Find where the given text appears and provide that cell's center as (x, y) coordinate. 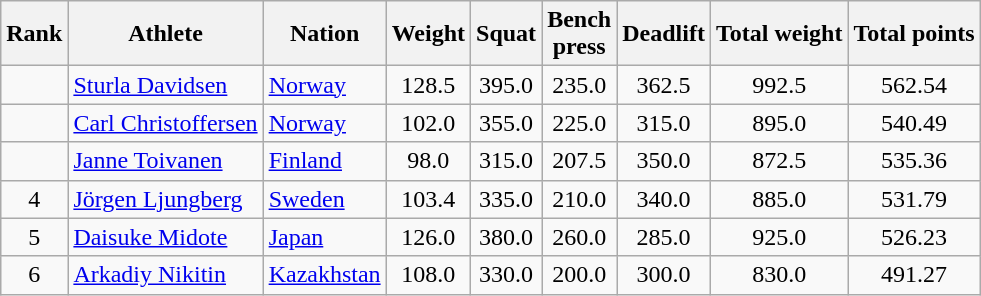
362.5 (664, 85)
Nation (324, 34)
Sturla Davidsen (166, 85)
540.49 (914, 123)
340.0 (664, 199)
200.0 (580, 275)
260.0 (580, 237)
4 (34, 199)
535.36 (914, 161)
992.5 (779, 85)
Total weight (779, 34)
395.0 (506, 85)
98.0 (428, 161)
285.0 (664, 237)
895.0 (779, 123)
335.0 (506, 199)
5 (34, 237)
Sweden (324, 199)
830.0 (779, 275)
Benchpress (580, 34)
6 (34, 275)
Kazakhstan (324, 275)
925.0 (779, 237)
350.0 (664, 161)
235.0 (580, 85)
Janne Toivanen (166, 161)
Japan (324, 237)
210.0 (580, 199)
872.5 (779, 161)
Rank (34, 34)
Squat (506, 34)
Finland (324, 161)
355.0 (506, 123)
380.0 (506, 237)
562.54 (914, 85)
Weight (428, 34)
Daisuke Midote (166, 237)
491.27 (914, 275)
300.0 (664, 275)
207.5 (580, 161)
Deadlift (664, 34)
Total points (914, 34)
885.0 (779, 199)
102.0 (428, 123)
Athlete (166, 34)
330.0 (506, 275)
531.79 (914, 199)
Carl Christoffersen (166, 123)
Arkadiy Nikitin (166, 275)
Jörgen Ljungberg (166, 199)
225.0 (580, 123)
526.23 (914, 237)
108.0 (428, 275)
126.0 (428, 237)
128.5 (428, 85)
103.4 (428, 199)
